Capture the cell that displays the provided text and extract its [x, y] central coordinate. 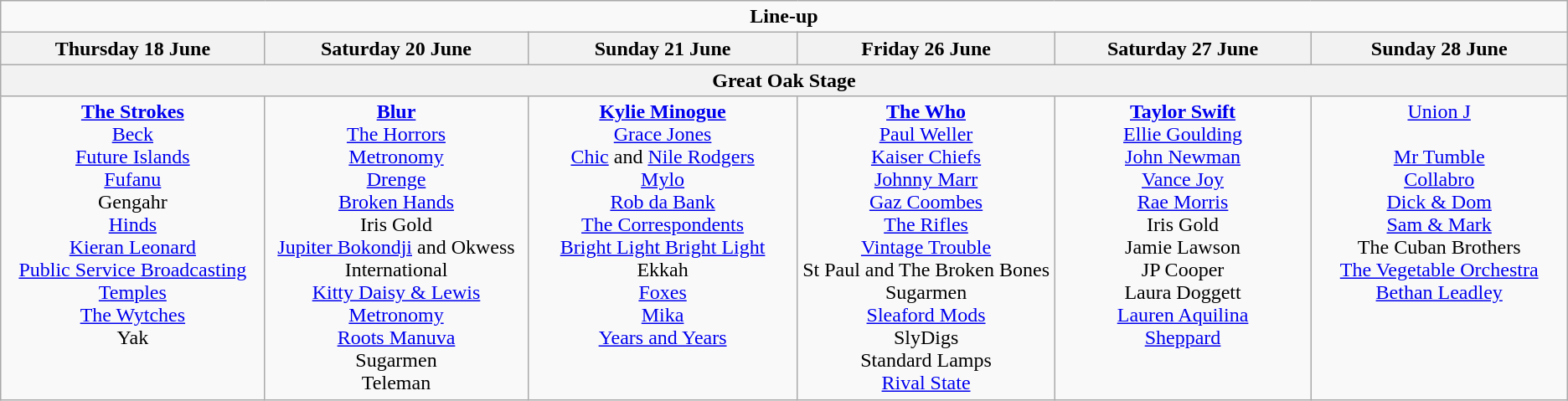
Friday 26 June [926, 49]
Sunday 28 June [1439, 49]
Saturday 20 June [396, 49]
Kylie MinogueGrace Jones Chic and Nile RodgersMylo Rob da Bank The CorrespondentsBright Light Bright Light Ekkah Foxes Mika Years and Years [663, 248]
The StrokesBeck Future IslandsFufanu Gengahr Hinds Kieran Leonard Public Service Broadcasting Temples The Wytches Yak [132, 248]
Union JMr Tumble Collabro Dick & Dom Sam & Mark The Cuban Brothers The Vegetable Orchestra Bethan Leadley [1439, 248]
Thursday 18 June [132, 49]
Saturday 27 June [1183, 49]
Taylor SwiftEllie Goulding John Newman Vance Joy Rae MorrisIris Gold Jamie Lawson JP Cooper Laura Doggett Lauren Aquilina Sheppard [1183, 248]
Line-up [784, 17]
Sunday 21 June [663, 49]
Great Oak Stage [784, 80]
